Capture the cell that displays the provided text and extract its (X, Y) central coordinate. 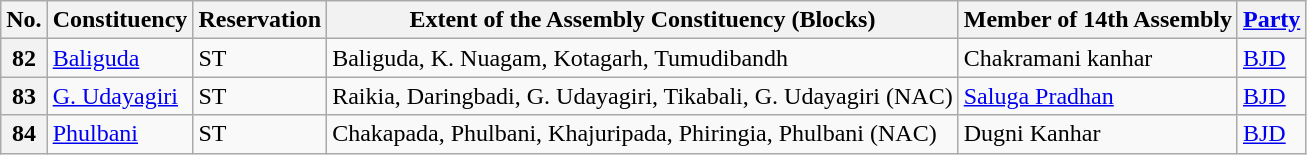
82 (24, 58)
No. (24, 20)
Extent of the Assembly Constituency (Blocks) (643, 20)
Dugni Kanhar (1098, 134)
Chakramani kanhar (1098, 58)
Chakapada, Phulbani, Khajuripada, Phiringia, Phulbani (NAC) (643, 134)
Party (1271, 20)
Phulbani (120, 134)
Baliguda, K. Nuagam, Kotagarh, Tumudibandh (643, 58)
Member of 14th Assembly (1098, 20)
84 (24, 134)
Constituency (120, 20)
G. Udayagiri (120, 96)
83 (24, 96)
Raikia, Daringbadi, G. Udayagiri, Tikabali, G. Udayagiri (NAC) (643, 96)
Baliguda (120, 58)
Reservation (260, 20)
Saluga Pradhan (1098, 96)
